For the text-containing cell, return its midpoint in (X, Y) coordinate format. 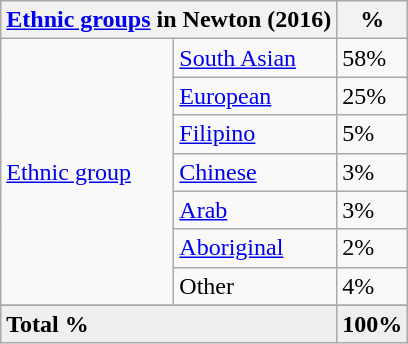
4% (372, 286)
Other (256, 286)
Ethnic groups in Newton (2016) (169, 20)
South Asian (256, 58)
European (256, 96)
Arab (256, 210)
Filipino (256, 134)
5% (372, 134)
Total % (169, 324)
58% (372, 58)
% (372, 20)
100% (372, 324)
Ethnic group (88, 172)
Aboriginal (256, 248)
Chinese (256, 172)
25% (372, 96)
2% (372, 248)
